Return [X, Y] of the center of cell containing provided text 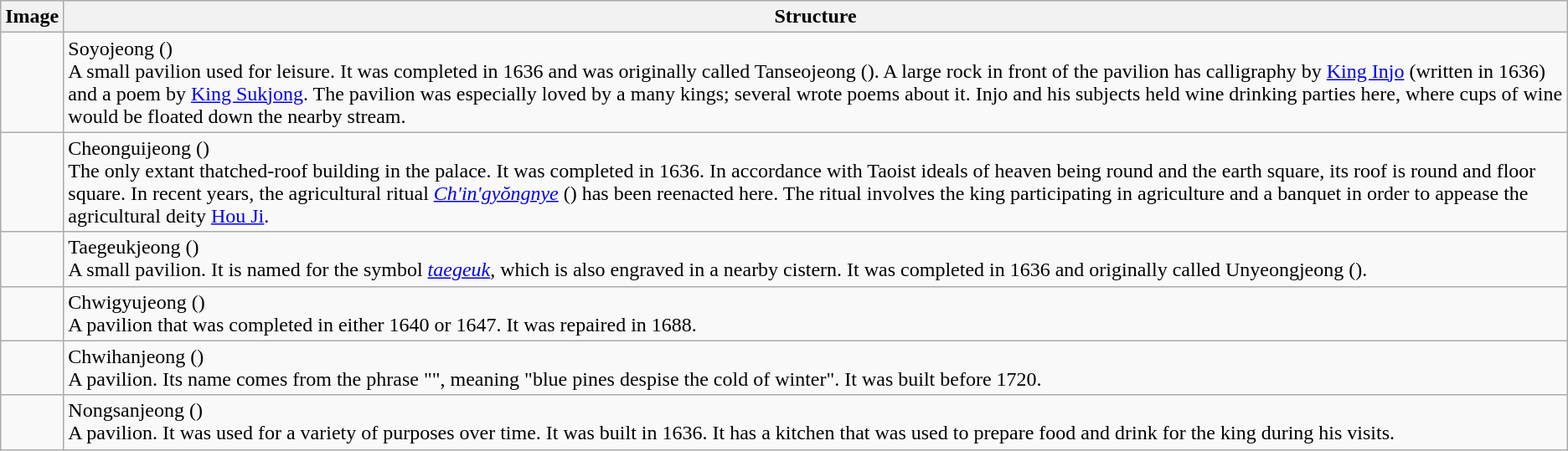
Chwigyujeong ()A pavilion that was completed in either 1640 or 1647. It was repaired in 1688. [816, 313]
Chwihanjeong ()A pavilion. Its name comes from the phrase "", meaning "blue pines despise the cold of winter". It was built before 1720. [816, 368]
Structure [816, 17]
Image [32, 17]
